Return (X, Y) of the center of cell containing provided text 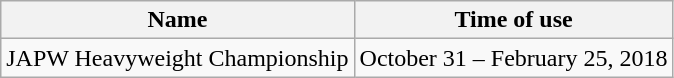
JAPW Heavyweight Championship (178, 58)
Name (178, 20)
October 31 – February 25, 2018 (514, 58)
Time of use (514, 20)
